Find where the given text appears and provide that cell's center as (x, y) coordinate. 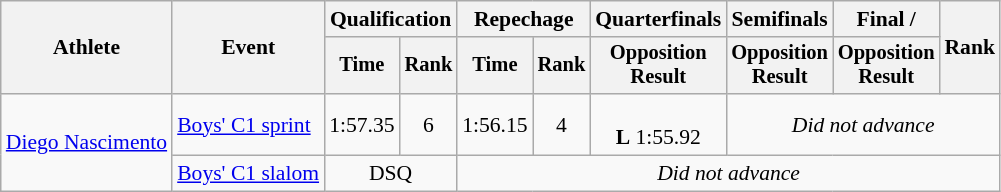
Athlete (86, 48)
Semifinals (780, 19)
Event (248, 48)
L 1:55.92 (658, 124)
Boys' C1 slalom (248, 174)
Diego Nascimento (86, 142)
6 (429, 124)
Final / (886, 19)
DSQ (390, 174)
Repechage (524, 19)
1:56.15 (494, 124)
Boys' C1 sprint (248, 124)
Qualification (390, 19)
4 (562, 124)
Quarterfinals (658, 19)
1:57.35 (362, 124)
